Identify which cell holds the provided text, then report its (x, y) central coordinate. 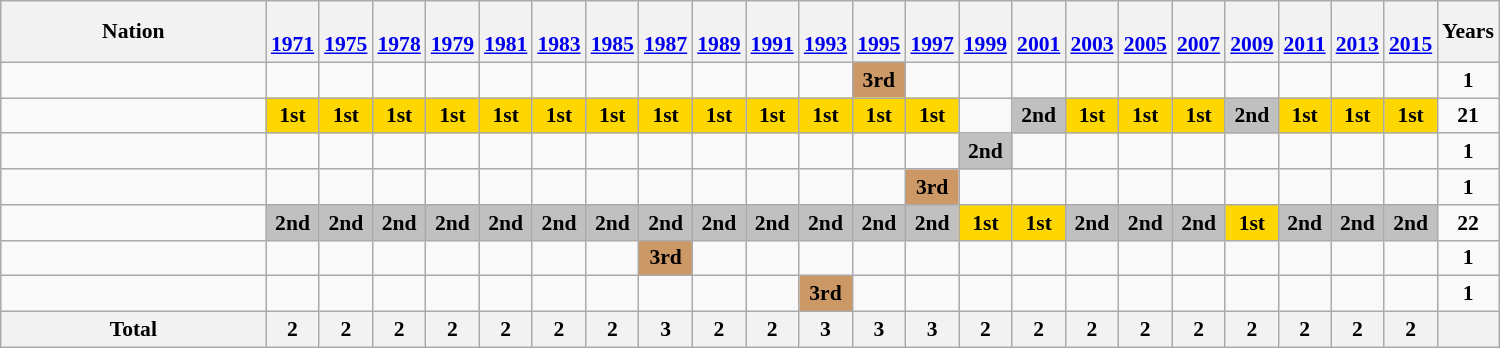
2011 (1305, 32)
1983 (558, 32)
2013 (1358, 32)
1997 (932, 32)
1971 (292, 32)
1981 (506, 32)
1989 (718, 32)
2009 (1252, 32)
Total (134, 330)
1987 (666, 32)
22 (1468, 223)
1979 (452, 32)
2007 (1198, 32)
Nation (134, 32)
2005 (1146, 32)
1999 (986, 32)
1991 (772, 32)
Years (1468, 32)
2001 (1038, 32)
2015 (1410, 32)
2003 (1092, 32)
21 (1468, 116)
1993 (826, 32)
1975 (346, 32)
1985 (612, 32)
1978 (398, 32)
1995 (878, 32)
